Search for the cell housing the specified text and yield its (X, Y) center coordinate. 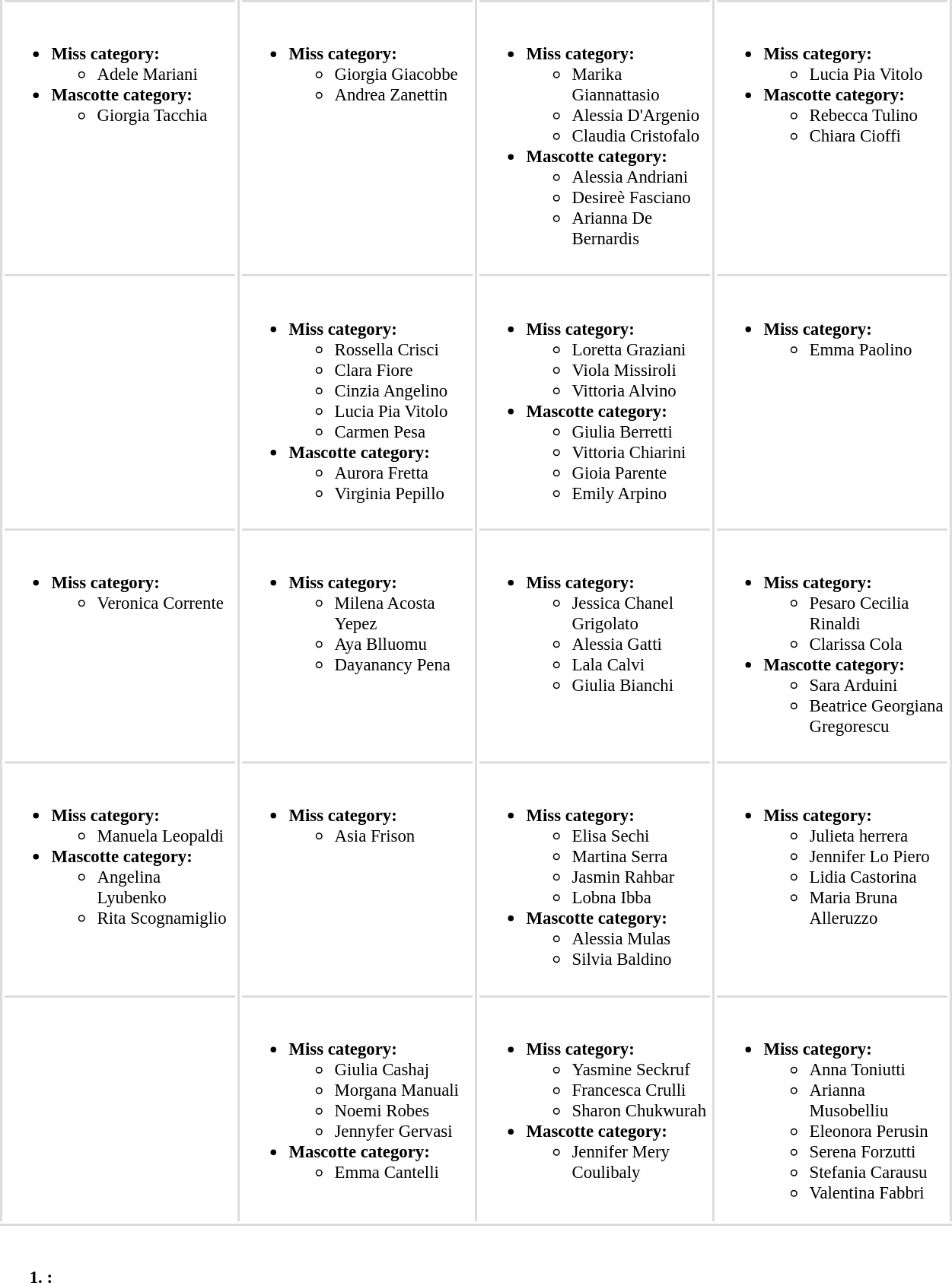
Miss category:Adele MarianiMascotte category:Giorgia Tacchia (120, 136)
Miss category:Emma Paolino (833, 400)
Miss category:Yasmine SeckrufFrancesca CrulliSharon ChukwurahMascotte category:Jennifer Mery Coulibaly (595, 1110)
Miss category:Milena Acosta YepezAya BlluomuDayanancy Pena (358, 644)
Miss category:Julieta herreraJennifer Lo PieroLidia CastorinaMaria Bruna Alleruzzo (833, 877)
Miss category:Anna ToniuttiArianna MusobelliuEleonora PerusinSerena ForzuttiStefania CarausuValentina Fabbri (833, 1110)
Miss category:Loretta GrazianiViola MissiroliVittoria AlvinoMascotte category:Giulia BerrettiVittoria ChiariniGioia ParenteEmily Arpino (595, 400)
Miss category:Marika GiannattasioAlessia D'ArgenioClaudia CristofaloMascotte category:Alessia AndrianiDesireè FascianoArianna De Bernardis (595, 136)
Miss category:Lucia Pia VitoloMascotte category:Rebecca TulinoChiara Cioffi (833, 136)
Miss category:Giorgia GiacobbeAndrea Zanettin (358, 136)
Miss category:Jessica Chanel GrigolatoAlessia GattiLala CalviGiulia Bianchi (595, 644)
Miss category:Elisa SechiMartina SerraJasmin RahbarLobna IbbaMascotte category:Alessia MulasSilvia Baldino (595, 877)
Miss category:Veronica Corrente (120, 644)
Miss category:Rossella CrisciClara FioreCinzia AngelinoLucia Pia VitoloCarmen PesaMascotte category:Aurora FrettaVirginia Pepillo (358, 400)
Miss category:Pesaro Cecilia RinaldiClarissa ColaMascotte category:Sara ArduiniBeatrice Georgiana Gregorescu (833, 644)
Miss category:Asia Frison (358, 877)
Miss category:Manuela LeopaldiMascotte category:Angelina LyubenkoRita Scognamiglio (120, 877)
Miss category:Giulia CashajMorgana ManualiNoemi RobesJennyfer GervasiMascotte category:Emma Cantelli (358, 1110)
